Find where the given text appears and provide that cell's center as (X, Y) coordinate. 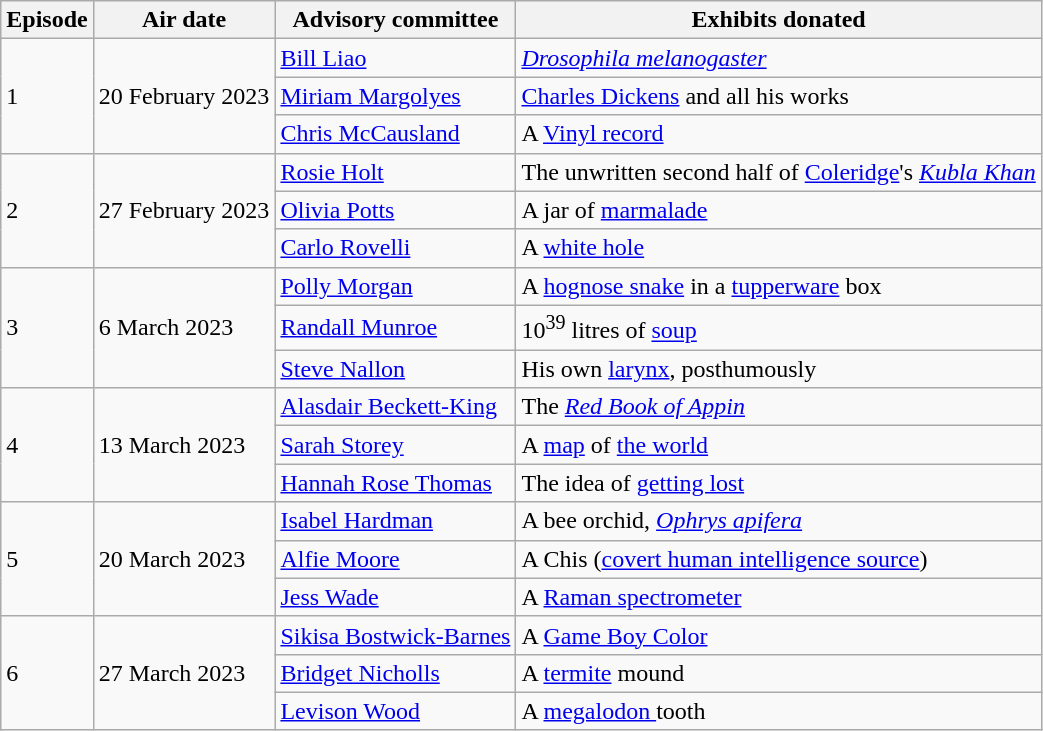
Levison Wood (396, 711)
Hannah Rose Thomas (396, 483)
Advisory committee (396, 20)
A Vinyl record (778, 134)
Chris McCausland (396, 134)
1 (47, 96)
A Game Boy Color (778, 635)
Randall Munroe (396, 328)
A termite mound (778, 673)
6 March 2023 (184, 328)
Rosie Holt (396, 172)
The Red Book of Appin (778, 407)
2 (47, 210)
Jess Wade (396, 597)
A white hole (778, 248)
Sarah Storey (396, 445)
His own larynx, posthumously (778, 369)
1039 litres of soup (778, 328)
The unwritten second half of Coleridge's Kubla Khan (778, 172)
Sikisa Bostwick-Barnes (396, 635)
3 (47, 328)
A hognose snake in a tupperware box (778, 286)
Air date (184, 20)
A Raman spectrometer (778, 597)
Miriam Margolyes (396, 96)
Bill Liao (396, 58)
Exhibits donated (778, 20)
A megalodon tooth (778, 711)
A jar of marmalade (778, 210)
Polly Morgan (396, 286)
Alasdair Beckett-King (396, 407)
27 March 2023 (184, 673)
Steve Nallon (396, 369)
A Chis (covert human intelligence source) (778, 559)
5 (47, 559)
6 (47, 673)
A bee orchid, Ophrys apifera (778, 521)
Episode (47, 20)
Drosophila melanogaster (778, 58)
The idea of getting lost (778, 483)
A map of the world (778, 445)
13 March 2023 (184, 445)
Bridget Nicholls (396, 673)
Carlo Rovelli (396, 248)
Olivia Potts (396, 210)
Isabel Hardman (396, 521)
Alfie Moore (396, 559)
Charles Dickens and all his works (778, 96)
20 March 2023 (184, 559)
20 February 2023 (184, 96)
27 February 2023 (184, 210)
4 (47, 445)
